Extract the [x, y] coordinate from the center of the cell holding the provided text.  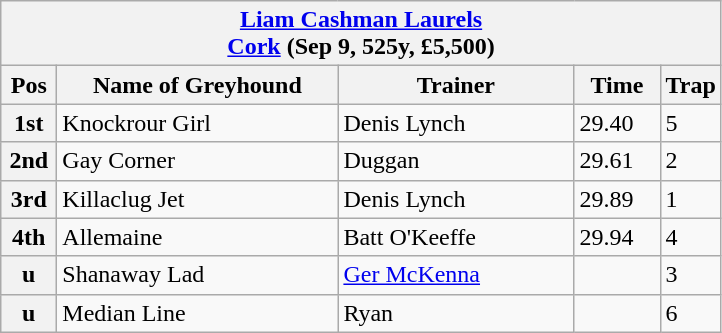
Name of Greyhound [198, 85]
Pos [29, 85]
5 [690, 123]
Time [617, 85]
1 [690, 199]
2nd [29, 161]
29.94 [617, 237]
Trainer [456, 85]
Trap [690, 85]
Gay Corner [198, 161]
1st [29, 123]
29.40 [617, 123]
2 [690, 161]
3rd [29, 199]
4 [690, 237]
Median Line [198, 313]
Shanaway Lad [198, 275]
29.89 [617, 199]
29.61 [617, 161]
Knockrour Girl [198, 123]
Duggan [456, 161]
Ryan [456, 313]
6 [690, 313]
Allemaine [198, 237]
Killaclug Jet [198, 199]
Batt O'Keeffe [456, 237]
Liam Cashman Laurels Cork (Sep 9, 525y, £5,500) [362, 34]
Ger McKenna [456, 275]
3 [690, 275]
4th [29, 237]
